Provide the [X, Y] coordinate of the cell's center where the given text is located.  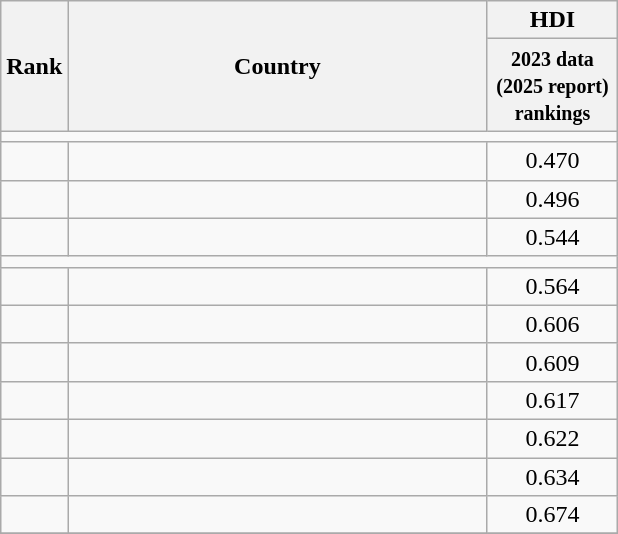
2023 data (2025 report) rankings [552, 85]
0.622 [552, 438]
0.606 [552, 324]
0.609 [552, 362]
HDI [552, 20]
0.564 [552, 286]
0.674 [552, 515]
0.634 [552, 477]
Country [278, 66]
0.496 [552, 199]
0.617 [552, 400]
0.470 [552, 161]
0.544 [552, 237]
Rank [34, 66]
